Return the [X, Y] coordinate for the center point of the cell that contains the specified text.  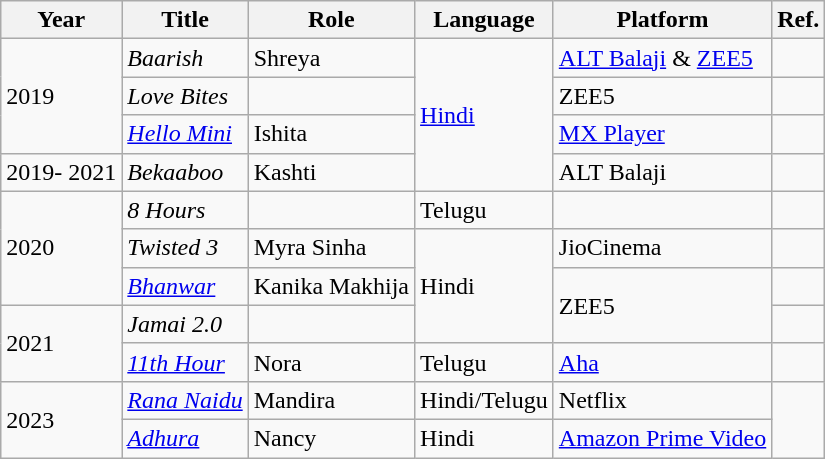
Aha [662, 362]
Twisted 3 [185, 248]
Ref. [798, 20]
Amazon Prime Video [662, 438]
Nora [331, 362]
Baarish [185, 58]
Jamai 2.0 [185, 324]
Hindi/Telugu [484, 400]
2021 [62, 343]
Netflix [662, 400]
Role [331, 20]
Adhura [185, 438]
Year [62, 20]
Shreya [331, 58]
Kashti [331, 172]
Title [185, 20]
Rana Naidu [185, 400]
JioCinema [662, 248]
ALT Balaji [662, 172]
Bhanwar [185, 286]
2020 [62, 248]
Love Bites [185, 96]
Platform [662, 20]
8 Hours [185, 210]
2019 [62, 96]
Myra Sinha [331, 248]
11th Hour [185, 362]
2019- 2021 [62, 172]
2023 [62, 419]
Bekaaboo [185, 172]
Mandira [331, 400]
Language [484, 20]
Kanika Makhija [331, 286]
Ishita [331, 134]
Hello Mini [185, 134]
Nancy [331, 438]
MX Player [662, 134]
ALT Balaji & ZEE5 [662, 58]
